Return the (x, y) coordinate for the center point of the cell that contains the specified text.  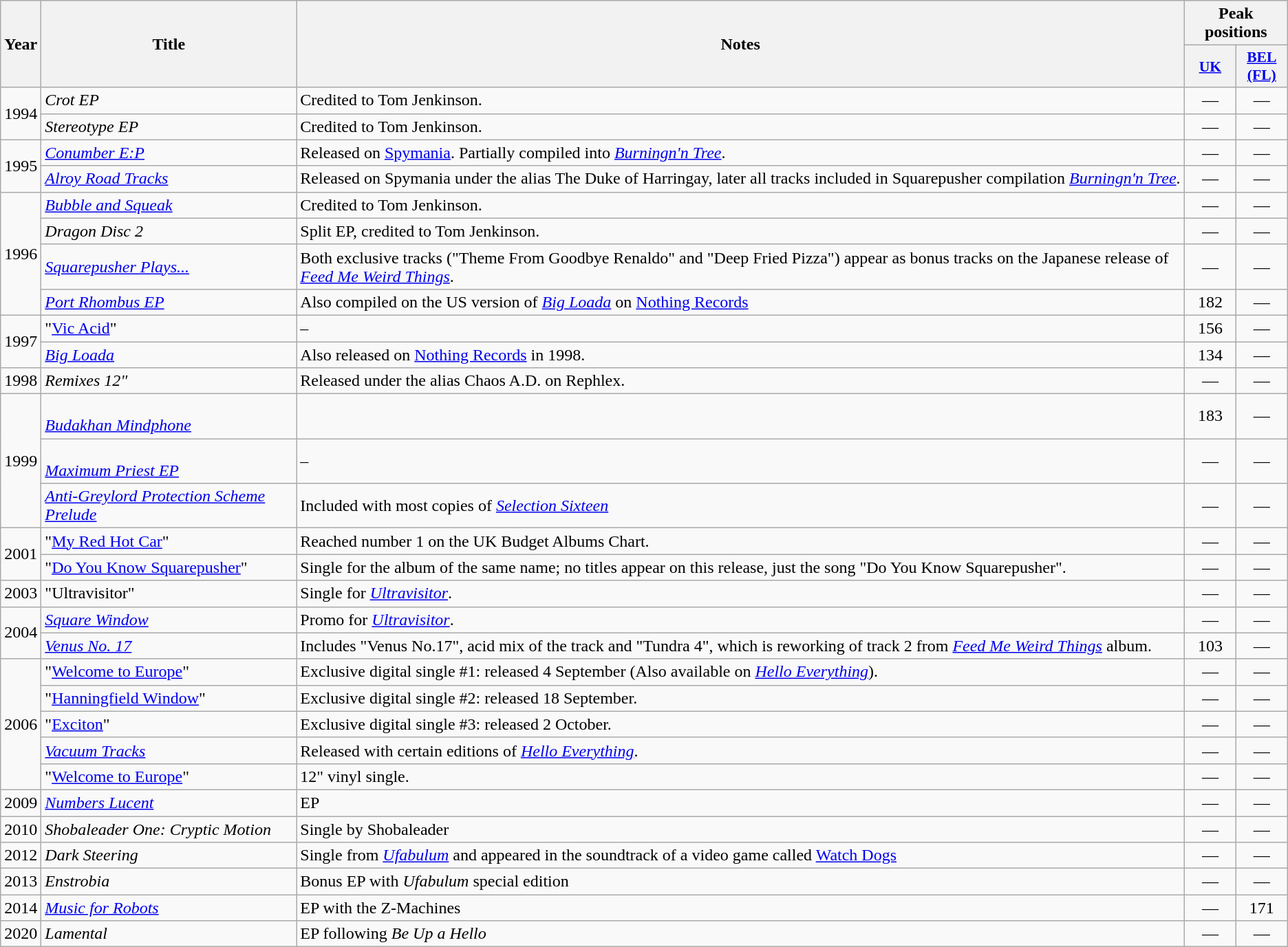
Conumber E:P (169, 153)
Venus No. 17 (169, 646)
Notes (740, 44)
1999 (21, 461)
Dragon Disc 2 (169, 231)
1994 (21, 113)
Exclusive digital single #3: released 2 October. (740, 724)
Bubble and Squeak (169, 205)
Includes "Venus No.17", acid mix of the track and "Tundra 4", which is reworking of track 2 from Feed Me Weird Things album. (740, 646)
Music for Robots (169, 908)
Released on Spymania. Partially compiled into Burningn'n Tree. (740, 153)
Big Loada (169, 354)
Dark Steering (169, 856)
Included with most copies of Selection Sixteen (740, 506)
1998 (21, 381)
Year (21, 44)
Exclusive digital single #1: released 4 September (Also available on Hello Everything). (740, 672)
2001 (21, 554)
Released under the alias Chaos A.D. on Rephlex. (740, 381)
Numbers Lucent (169, 803)
EP following Be Up a Hello (740, 934)
Anti-Greylord Protection Scheme Prelude (169, 506)
182 (1210, 302)
Alroy Road Tracks (169, 179)
171 (1262, 908)
Single for Ultravisitor. (740, 594)
Promo for Ultravisitor. (740, 620)
Both exclusive tracks ("Theme From Goodbye Renaldo" and "Deep Fried Pizza") appear as bonus tracks on the Japanese release of Feed Me Weird Things. (740, 267)
"Hanningfield Window" (169, 698)
Bonus EP with Ufabulum special edition (740, 882)
156 (1210, 328)
Port Rhombus EP (169, 302)
Vacuum Tracks (169, 750)
Single by Shobaleader (740, 829)
2013 (21, 882)
Also compiled on the US version of Big Loada on Nothing Records (740, 302)
134 (1210, 354)
BEL (FL) (1262, 66)
Single from Ufabulum and appeared in the soundtrack of a video game called Watch Dogs (740, 856)
"Vic Acid" (169, 328)
Lamental (169, 934)
Also released on Nothing Records in 1998. (740, 354)
2012 (21, 856)
UK (1210, 66)
1995 (21, 166)
Square Window (169, 620)
Maximum Priest EP (169, 461)
Exclusive digital single #2: released 18 September. (740, 698)
"My Red Hot Car" (169, 541)
Shobaleader One: Cryptic Motion (169, 829)
12" vinyl single. (740, 776)
2010 (21, 829)
Stereotype EP (169, 127)
2020 (21, 934)
2003 (21, 594)
EP with the Z-Machines (740, 908)
Crot EP (169, 100)
183 (1210, 417)
"Ultravisitor" (169, 594)
2006 (21, 724)
Remixes 12" (169, 381)
2004 (21, 633)
Released with certain editions of Hello Everything. (740, 750)
Budakhan Mindphone (169, 417)
Single for the album of the same name; no titles appear on this release, just the song "Do You Know Squarepusher". (740, 567)
Split EP, credited to Tom Jenkinson. (740, 231)
EP (740, 803)
Peak positions (1236, 23)
1996 (21, 253)
Released on Spymania under the alias The Duke of Harringay, later all tracks included in Squarepusher compilation Burningn'n Tree. (740, 179)
Squarepusher Plays... (169, 267)
"Do You Know Squarepusher" (169, 567)
1997 (21, 341)
2009 (21, 803)
2014 (21, 908)
103 (1210, 646)
Reached number 1 on the UK Budget Albums Chart. (740, 541)
"Exciton" (169, 724)
Enstrobia (169, 882)
Title (169, 44)
